Pinpoint the cell where the given text exists, returning its (x, y) midpoint coordinate. 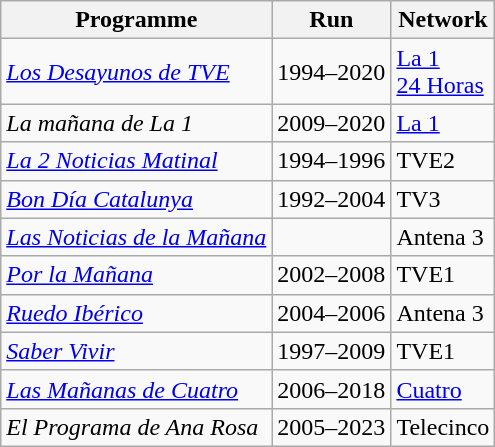
1994–2020 (332, 72)
TV3 (443, 199)
Las Noticias de la Mañana (136, 237)
Programme (136, 20)
Bon Día Catalunya (136, 199)
1994–1996 (332, 161)
La 2 Noticias Matinal (136, 161)
Las Mañanas de Cuatro (136, 389)
El Programa de Ana Rosa (136, 427)
TVE2 (443, 161)
Run (332, 20)
2006–2018 (332, 389)
Telecinco (443, 427)
1997–2009 (332, 351)
2002–2008 (332, 275)
Cuatro (443, 389)
Ruedo Ibérico (136, 313)
2009–2020 (332, 123)
Los Desayunos de TVE (136, 72)
2004–2006 (332, 313)
Network (443, 20)
2005–2023 (332, 427)
La mañana de La 1 (136, 123)
La 1 (443, 123)
Saber Vivir (136, 351)
La 124 Horas (443, 72)
Por la Mañana (136, 275)
1992–2004 (332, 199)
